Scan for the cell matching the given text and deliver its (X, Y) coordinate at center. 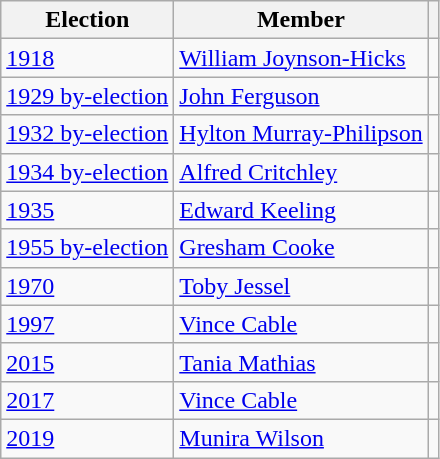
1970 (88, 286)
William Joynson-Hicks (301, 58)
Gresham Cooke (301, 248)
1935 (88, 210)
2019 (88, 438)
1929 by-election (88, 96)
John Ferguson (301, 96)
1955 by-election (88, 248)
1932 by-election (88, 134)
Hylton Murray-Philipson (301, 134)
1997 (88, 324)
Member (301, 20)
Alfred Critchley (301, 172)
Tania Mathias (301, 362)
1934 by-election (88, 172)
Munira Wilson (301, 438)
Toby Jessel (301, 286)
Edward Keeling (301, 210)
2017 (88, 400)
Election (88, 20)
1918 (88, 58)
2015 (88, 362)
